Identify which cell holds the provided text, then report its [x, y] central coordinate. 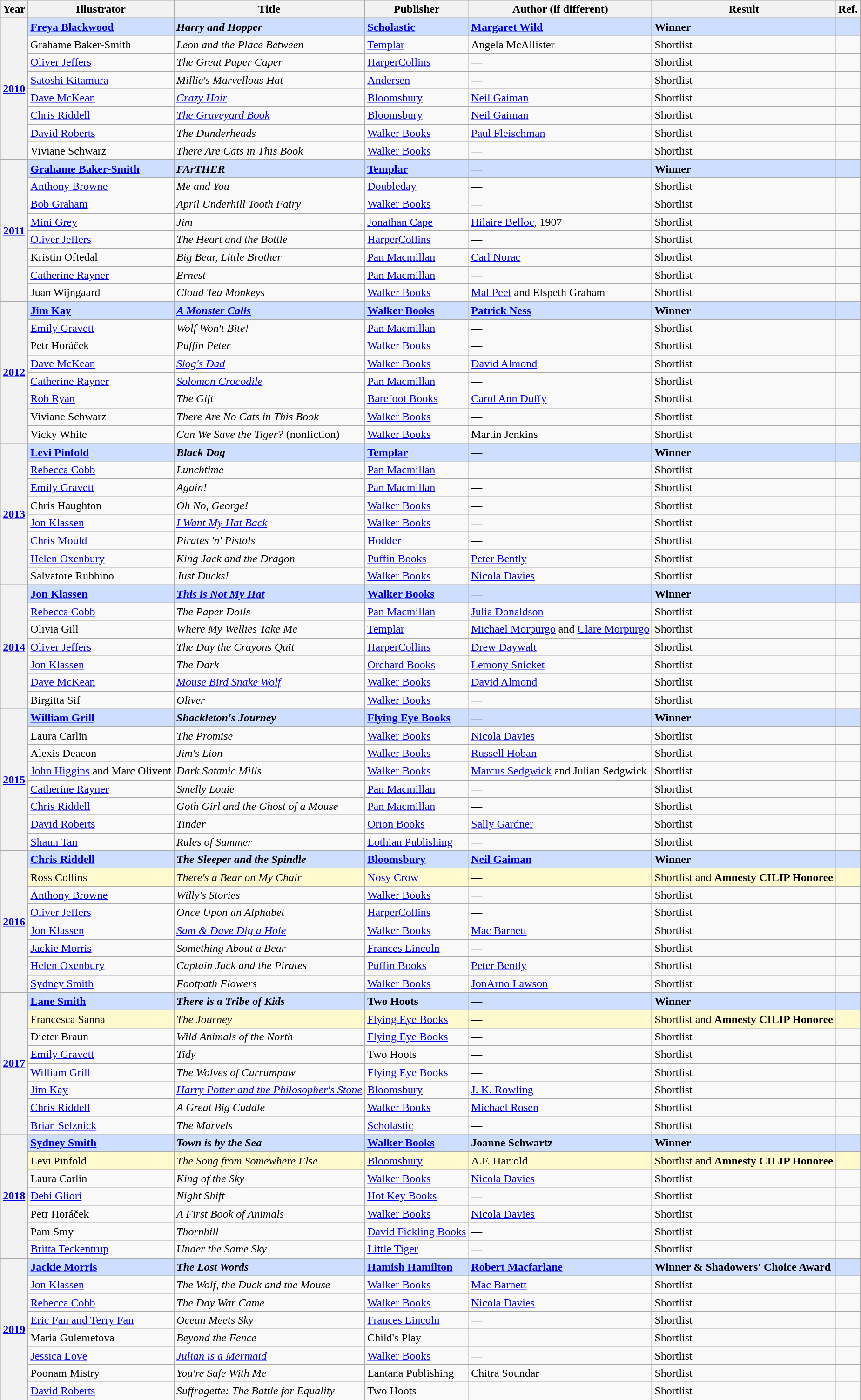
The Wolf, the Duck and the Mouse [269, 1285]
The Dark [269, 665]
Angela McAllister [560, 45]
Mal Peet and Elspeth Graham [560, 293]
Beyond the Fence [269, 1338]
2011 [14, 230]
Francesca Sanna [101, 1019]
Winner & Shadowers' Choice Award [744, 1267]
Lane Smith [101, 1001]
Doubleday [417, 186]
J. K. Rowling [560, 1090]
Olivia Gill [101, 629]
Wild Animals of the North [269, 1037]
Kristin Oftedal [101, 257]
Barefoot Books [417, 399]
The Lost Words [269, 1267]
Me and You [269, 186]
2012 [14, 372]
2013 [14, 514]
Mouse Bird Snake Wolf [269, 682]
Once Upon an Alphabet [269, 913]
Dieter Braun [101, 1037]
Oliver [269, 700]
Harry Potter and the Philosopher's Stone [269, 1090]
Michael Morpurgo and Clare Morpurgo [560, 629]
Year [14, 9]
Poonam Mistry [101, 1373]
Ref. [848, 9]
Publisher [417, 9]
Where My Wellies Take Me [269, 629]
The Dunderheads [269, 133]
The Great Paper Caper [269, 62]
Brian Selznick [101, 1125]
Vicky White [101, 434]
The Gift [269, 399]
Black Dog [269, 452]
Footpath Flowers [269, 983]
Michael Rosen [560, 1108]
The Promise [269, 735]
Something About a Bear [269, 948]
Andersen [417, 80]
Pam Smy [101, 1232]
Oh No, George! [269, 505]
Britta Teckentrup [101, 1249]
Lunchtime [269, 470]
Dark Satanic Mills [269, 771]
The Sleeper and the Spindle [269, 860]
John Higgins and Marc Olivent [101, 771]
Shackleton's Journey [269, 718]
A First Book of Animals [269, 1214]
Juan Wijngaard [101, 293]
2010 [14, 89]
Little Tiger [417, 1249]
Carl Norac [560, 257]
Jonathan Cape [417, 222]
April Underhill Tooth Fairy [269, 204]
The Paper Dolls [269, 612]
Hamish Hamilton [417, 1267]
Tinder [269, 824]
I Want My Hat Back [269, 523]
Can We Save the Tiger? (nonfiction) [269, 434]
Chitra Soundar [560, 1373]
Ernest [269, 275]
Willy's Stories [269, 895]
Julia Donaldson [560, 612]
Orchard Books [417, 665]
Paul Fleischman [560, 133]
Bob Graham [101, 204]
Alexis Deacon [101, 753]
Captain Jack and the Pirates [269, 966]
Jim [269, 222]
Hilaire Belloc, 1907 [560, 222]
Martin Jenkins [560, 434]
Smelly Louie [269, 789]
This is Not My Hat [269, 594]
The Marvels [269, 1125]
Shaun Tan [101, 842]
The Graveyard Book [269, 115]
Title [269, 9]
Big Bear, Little Brother [269, 257]
2016 [14, 922]
Suffragette: The Battle for Equality [269, 1391]
Pirates 'n' Pistols [269, 541]
A.F. Harrold [560, 1161]
Robert Macfarlane [560, 1267]
Margaret Wild [560, 27]
The Day War Came [269, 1302]
Chris Haughton [101, 505]
Marcus Sedgwick and Julian Sedgwick [560, 771]
Town is by the Sea [269, 1143]
Birgitta Sif [101, 700]
Just Ducks! [269, 576]
Maria Gulemetova [101, 1338]
There's a Bear on My Chair [269, 877]
Jessica Love [101, 1356]
Orion Books [417, 824]
Mini Grey [101, 222]
Chris Mould [101, 541]
Russell Hoban [560, 753]
2018 [14, 1196]
David Fickling Books [417, 1232]
Satoshi Kitamura [101, 80]
The Song from Somewhere Else [269, 1161]
The Wolves of Currumpaw [269, 1072]
Jim's Lion [269, 753]
Cloud Tea Monkeys [269, 293]
Under the Same Sky [269, 1249]
Result [744, 9]
Lantana Publishing [417, 1373]
Carol Ann Duffy [560, 399]
The Heart and the Bottle [269, 240]
Puffin Peter [269, 346]
Night Shift [269, 1196]
Ross Collins [101, 877]
JonArno Lawson [560, 983]
Thornhill [269, 1232]
Debi Gliori [101, 1196]
Illustrator [101, 9]
FArTHER [269, 168]
2019 [14, 1329]
Sally Gardner [560, 824]
Lothian Publishing [417, 842]
Again! [269, 487]
Leon and the Place Between [269, 45]
Ocean Meets Sky [269, 1320]
2017 [14, 1063]
Author (if different) [560, 9]
The Day the Crayons Quit [269, 647]
A Monster Calls [269, 310]
2014 [14, 647]
Goth Girl and the Ghost of a Mouse [269, 807]
King of the Sky [269, 1178]
Hot Key Books [417, 1196]
Crazy Hair [269, 98]
Solomon Crocodile [269, 381]
Nosy Crow [417, 877]
Child's Play [417, 1338]
Salvatore Rubbino [101, 576]
Drew Daywalt [560, 647]
Rob Ryan [101, 399]
Joanne Schwartz [560, 1143]
2015 [14, 780]
Slog's Dad [269, 363]
Eric Fan and Terry Fan [101, 1320]
There is a Tribe of Kids [269, 1001]
There Are No Cats in This Book [269, 417]
A Great Big Cuddle [269, 1108]
Hodder [417, 541]
Lemony Snicket [560, 665]
Wolf Won't Bite! [269, 328]
Patrick Ness [560, 310]
Sam & Dave Dig a Hole [269, 930]
Rules of Summer [269, 842]
The Journey [269, 1019]
Tidy [269, 1054]
Freya Blackwood [101, 27]
Harry and Hopper [269, 27]
You're Safe With Me [269, 1373]
Millie's Marvellous Hat [269, 80]
There Are Cats in This Book [269, 151]
King Jack and the Dragon [269, 559]
Julian is a Mermaid [269, 1356]
